Pinpoint the cell where the given text exists, returning its (x, y) midpoint coordinate. 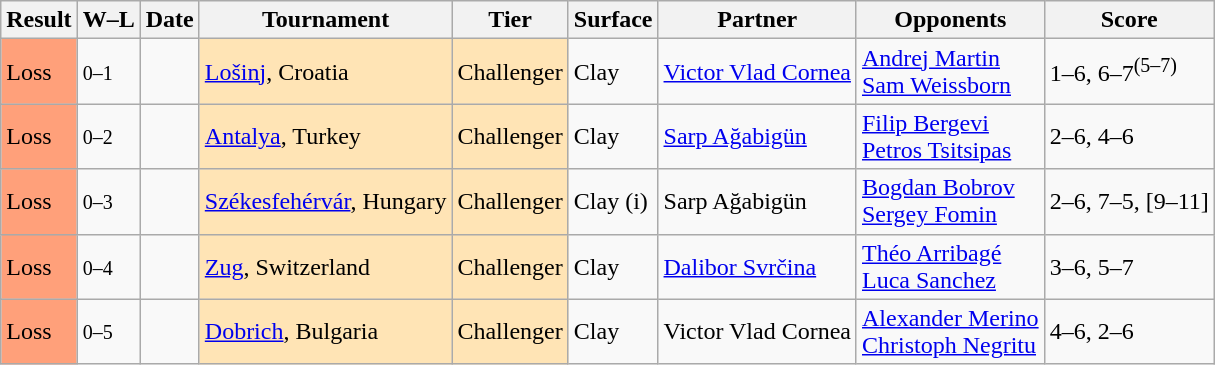
Andrej Martin Sam Weissborn (950, 72)
0–2 (108, 136)
Théo Arribagé Luca Sanchez (950, 266)
W–L (108, 20)
0–4 (108, 266)
Partner (757, 20)
3–6, 5–7 (1129, 266)
1–6, 6–7(5–7) (1129, 72)
Surface (613, 20)
Tier (510, 20)
Filip Bergevi Petros Tsitsipas (950, 136)
2–6, 7–5, [9–11] (1129, 202)
Antalya, Turkey (326, 136)
Score (1129, 20)
0–3 (108, 202)
Tournament (326, 20)
Bogdan Bobrov Sergey Fomin (950, 202)
Zug, Switzerland (326, 266)
Dobrich, Bulgaria (326, 332)
Alexander Merino Christoph Negritu (950, 332)
0–5 (108, 332)
4–6, 2–6 (1129, 332)
Clay (i) (613, 202)
Result (39, 20)
Székesfehérvár, Hungary (326, 202)
2–6, 4–6 (1129, 136)
Date (170, 20)
Lošinj, Croatia (326, 72)
Dalibor Svrčina (757, 266)
0–1 (108, 72)
Opponents (950, 20)
